Determine the [X, Y] coordinate at the center of the cell enclosing the given text.  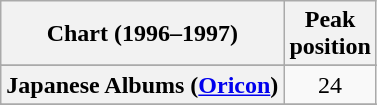
Japanese Albums (Oricon) [142, 85]
Peakposition [330, 34]
Chart (1996–1997) [142, 34]
24 [330, 85]
